Locate the cell with the specified text and output its (X, Y) center coordinate. 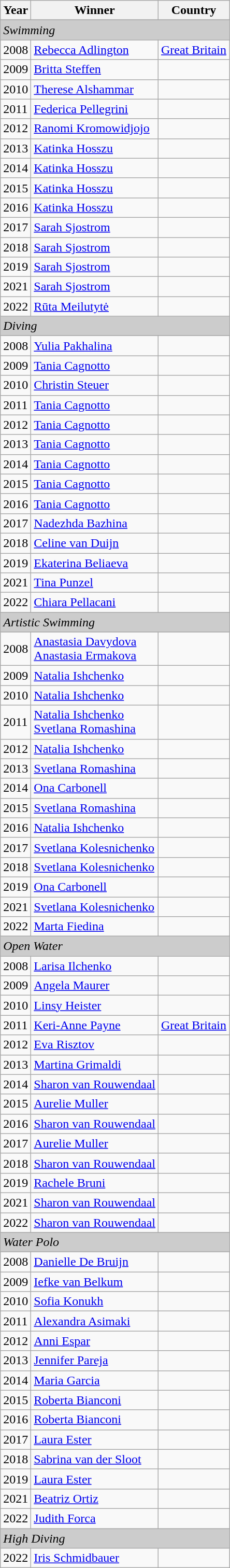
Open Water (115, 946)
Ekaterina Beliaeva (95, 563)
Angela Maurer (95, 986)
Iefke van Belkum (95, 1282)
Artistic Swimming (115, 622)
Anastasia DavydovaAnastasia Ermakova (95, 649)
Maria Garcia (95, 1380)
Danielle De Bruijn (95, 1262)
Ranomi Kromowidjojo (95, 129)
Jennifer Pareja (95, 1361)
Anni Espar (95, 1341)
Linsy Heister (95, 1005)
High Diving (115, 1538)
Martina Grimaldi (95, 1065)
Judith Forca (95, 1518)
Diving (115, 326)
Britta Steffen (95, 69)
Eva Risztov (95, 1045)
Rachele Bruni (95, 1183)
Water Polo (115, 1242)
Sabrina van der Sloot (95, 1459)
Country (194, 10)
Yulia Pakhalina (95, 346)
Therese Alshammar (95, 89)
Rebecca Adlington (95, 50)
Nadezhda Bazhina (95, 523)
Natalia IshchenkoSvetlana Romashina (95, 722)
Tina Punzel (95, 583)
Year (16, 10)
Celine van Duijn (95, 543)
Sofia Konukh (95, 1301)
Alexandra Asimaki (95, 1321)
Chiara Pellacani (95, 603)
Swimming (115, 30)
Rūta Meilutytė (95, 306)
Iris Schmidbauer (95, 1558)
Winner (95, 10)
Beatriz Ortiz (95, 1499)
Christin Steuer (95, 385)
Larisa Ilchenko (95, 966)
Marta Fiedina (95, 927)
Federica Pellegrini (95, 109)
Keri-Anne Payne (95, 1025)
